Determine the [X, Y] coordinate at the center of the cell enclosing the given text.  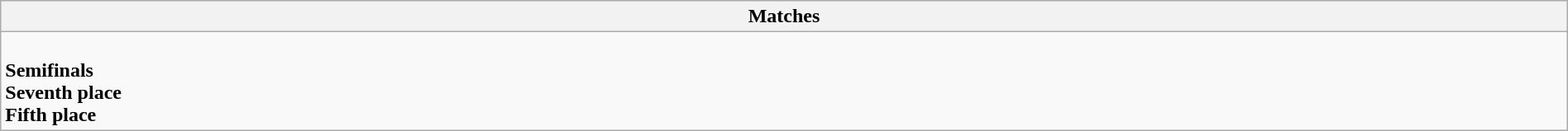
Semifinals Seventh place Fifth place [784, 81]
Matches [784, 16]
